For the text-containing cell, return its midpoint in [x, y] coordinate format. 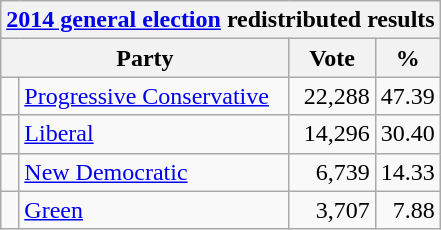
Vote [332, 58]
Progressive Conservative [154, 96]
Green [154, 210]
7.88 [408, 210]
14.33 [408, 172]
Liberal [154, 134]
22,288 [332, 96]
New Democratic [154, 172]
3,707 [332, 210]
% [408, 58]
30.40 [408, 134]
Party [145, 58]
2014 general election redistributed results [220, 20]
6,739 [332, 172]
47.39 [408, 96]
14,296 [332, 134]
